From the cell containing the given text, extract its center point as [X, Y] coordinate. 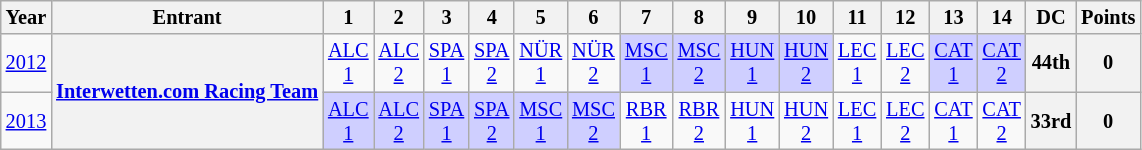
7 [646, 17]
DC [1051, 17]
4 [492, 17]
11 [857, 17]
Year [26, 17]
NÜR2 [594, 63]
2013 [26, 121]
8 [700, 17]
5 [540, 17]
2 [399, 17]
3 [446, 17]
12 [905, 17]
10 [806, 17]
14 [1002, 17]
33rd [1051, 121]
Entrant [187, 17]
NÜR1 [540, 63]
13 [953, 17]
2012 [26, 63]
9 [752, 17]
Points [1108, 17]
RBR1 [646, 121]
44th [1051, 63]
1 [348, 17]
Interwetten.com Racing Team [187, 92]
RBR2 [700, 121]
6 [594, 17]
